Capture the cell that displays the provided text and extract its (x, y) central coordinate. 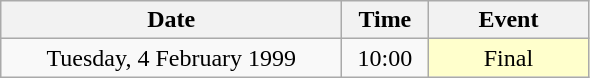
Time (385, 20)
Date (172, 20)
Tuesday, 4 February 1999 (172, 58)
10:00 (385, 58)
Event (508, 20)
Final (508, 58)
